For the text-containing cell, return its midpoint in [x, y] coordinate format. 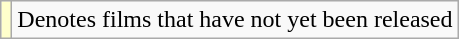
Denotes films that have not yet been released [235, 20]
